Capture the cell that displays the provided text and extract its (x, y) central coordinate. 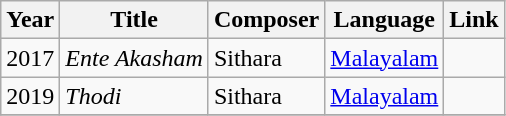
Thodi (134, 96)
2019 (30, 96)
Ente Akasham (134, 58)
Composer (266, 20)
2017 (30, 58)
Language (384, 20)
Year (30, 20)
Link (474, 20)
Title (134, 20)
